Return [X, Y] of the center of cell containing provided text 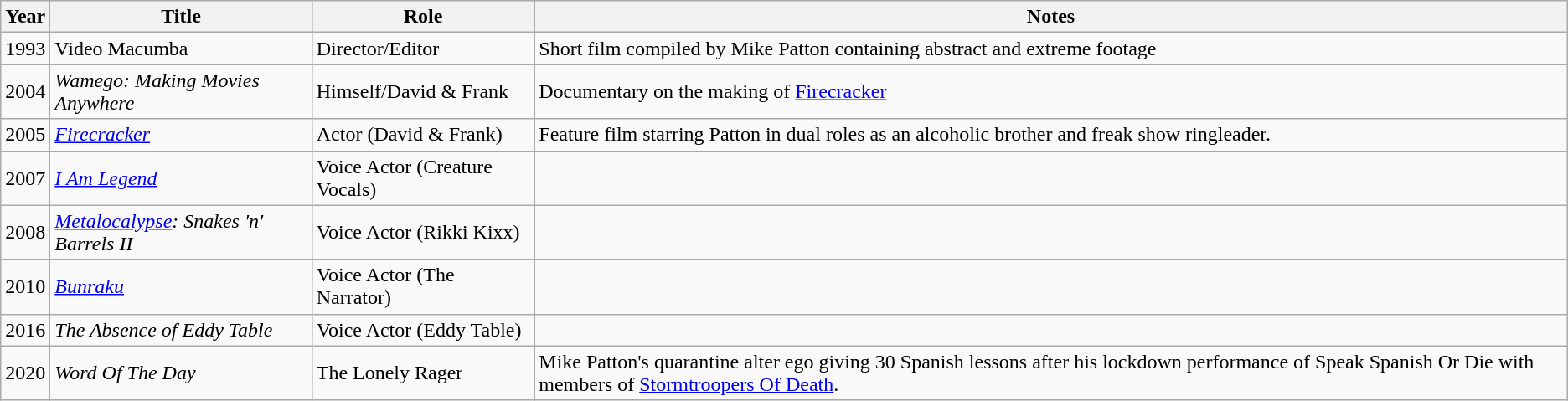
Title [181, 17]
Feature film starring Patton in dual roles as an alcoholic brother and freak show ringleader. [1050, 135]
Director/Editor [423, 49]
The Lonely Rager [423, 373]
Wamego: Making Movies Anywhere [181, 92]
Notes [1050, 17]
Video Macumba [181, 49]
Documentary on the making of Firecracker [1050, 92]
Firecracker [181, 135]
Year [25, 17]
Voice Actor (Rikki Kixx) [423, 233]
The Absence of Eddy Table [181, 330]
2016 [25, 330]
Voice Actor (Eddy Table) [423, 330]
Actor (David & Frank) [423, 135]
Role [423, 17]
2005 [25, 135]
Himself/David & Frank [423, 92]
Voice Actor (Creature Vocals) [423, 177]
2010 [25, 286]
2007 [25, 177]
1993 [25, 49]
I Am Legend [181, 177]
2020 [25, 373]
Word Of The Day [181, 373]
Metalocalypse: Snakes 'n' Barrels II [181, 233]
Voice Actor (The Narrator) [423, 286]
Bunraku [181, 286]
2008 [25, 233]
2004 [25, 92]
Short film compiled by Mike Patton containing abstract and extreme footage [1050, 49]
